Find where the given text appears and provide that cell's center as [x, y] coordinate. 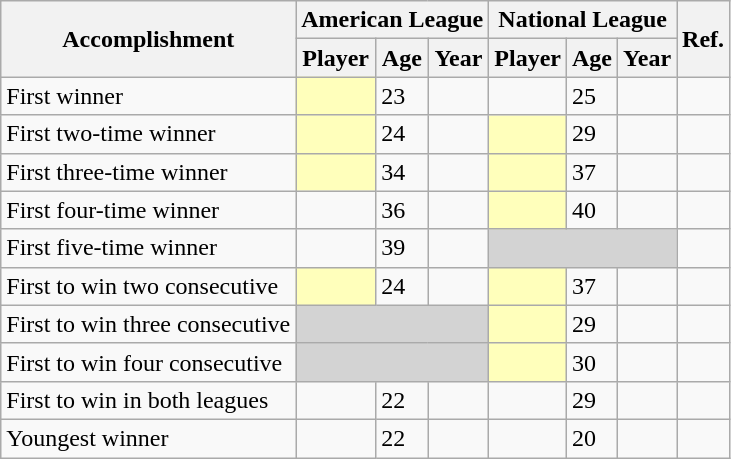
First to win three consecutive [148, 324]
First two-time winner [148, 134]
First to win four consecutive [148, 362]
34 [402, 172]
20 [592, 438]
30 [592, 362]
American League [392, 20]
First to win two consecutive [148, 286]
36 [402, 210]
23 [402, 96]
Youngest winner [148, 438]
First three-time winner [148, 172]
40 [592, 210]
25 [592, 96]
First winner [148, 96]
Accomplishment [148, 39]
First five-time winner [148, 248]
39 [402, 248]
First to win in both leagues [148, 400]
National League [583, 20]
Ref. [704, 39]
First four-time winner [148, 210]
